Pinpoint the cell where the given text exists, returning its (X, Y) midpoint coordinate. 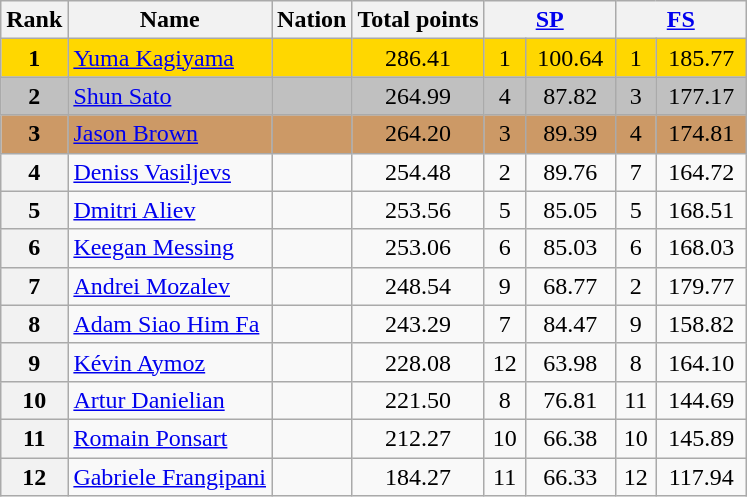
Deniss Vasiljevs (170, 172)
177.17 (701, 96)
164.72 (701, 172)
Total points (418, 20)
158.82 (701, 324)
Shun Sato (170, 96)
Romain Ponsart (170, 438)
Gabriele Frangipani (170, 477)
253.06 (418, 248)
66.33 (570, 477)
Adam Siao Him Fa (170, 324)
145.89 (701, 438)
87.82 (570, 96)
144.69 (701, 400)
Name (170, 20)
Yuma Kagiyama (170, 58)
184.27 (418, 477)
68.77 (570, 286)
185.77 (701, 58)
Rank (34, 20)
84.47 (570, 324)
89.76 (570, 172)
253.56 (418, 210)
85.05 (570, 210)
66.38 (570, 438)
168.03 (701, 248)
63.98 (570, 362)
174.81 (701, 134)
Dmitri Aliev (170, 210)
212.27 (418, 438)
164.10 (701, 362)
FS (680, 20)
254.48 (418, 172)
248.54 (418, 286)
243.29 (418, 324)
Andrei Mozalev (170, 286)
264.99 (418, 96)
228.08 (418, 362)
Artur Danielian (170, 400)
76.81 (570, 400)
Keegan Messing (170, 248)
117.94 (701, 477)
168.51 (701, 210)
Kévin Aymoz (170, 362)
221.50 (418, 400)
286.41 (418, 58)
Jason Brown (170, 134)
SP (550, 20)
85.03 (570, 248)
Nation (312, 20)
264.20 (418, 134)
89.39 (570, 134)
179.77 (701, 286)
100.64 (570, 58)
